Extract the [x, y] coordinate from the center of the cell holding the provided text.  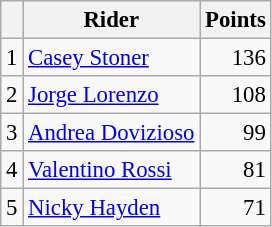
Valentino Rossi [112, 170]
99 [236, 133]
Points [236, 20]
136 [236, 58]
71 [236, 208]
81 [236, 170]
5 [12, 208]
4 [12, 170]
Andrea Dovizioso [112, 133]
Rider [112, 20]
108 [236, 95]
2 [12, 95]
Jorge Lorenzo [112, 95]
3 [12, 133]
Nicky Hayden [112, 208]
Casey Stoner [112, 58]
1 [12, 58]
